Search for the cell housing the specified text and yield its (x, y) center coordinate. 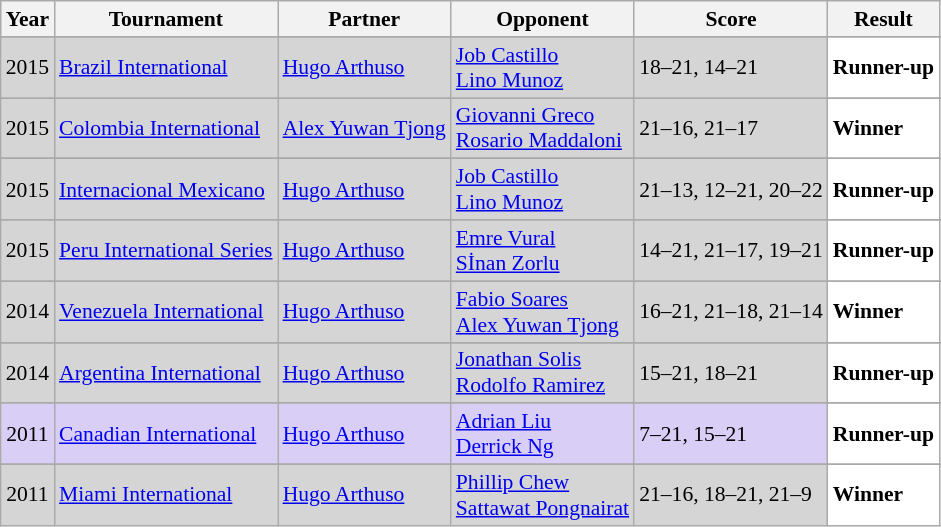
Tournament (166, 19)
Alex Yuwan Tjong (364, 128)
21–13, 12–21, 20–22 (731, 190)
Venezuela International (166, 312)
7–21, 15–21 (731, 434)
Giovanni Greco Rosario Maddaloni (542, 128)
Result (884, 19)
Miami International (166, 496)
21–16, 18–21, 21–9 (731, 496)
Internacional Mexicano (166, 190)
Fabio Soares Alex Yuwan Tjong (542, 312)
14–21, 21–17, 19–21 (731, 250)
Peru International Series (166, 250)
16–21, 21–18, 21–14 (731, 312)
Emre Vural Sİnan Zorlu (542, 250)
Jonathan Solis Rodolfo Ramirez (542, 372)
Colombia International (166, 128)
Brazil International (166, 68)
Canadian International (166, 434)
Phillip Chew Sattawat Pongnairat (542, 496)
Partner (364, 19)
15–21, 18–21 (731, 372)
Score (731, 19)
Adrian Liu Derrick Ng (542, 434)
18–21, 14–21 (731, 68)
Year (28, 19)
Opponent (542, 19)
21–16, 21–17 (731, 128)
Argentina International (166, 372)
